Return (x, y) of the center of cell containing provided text 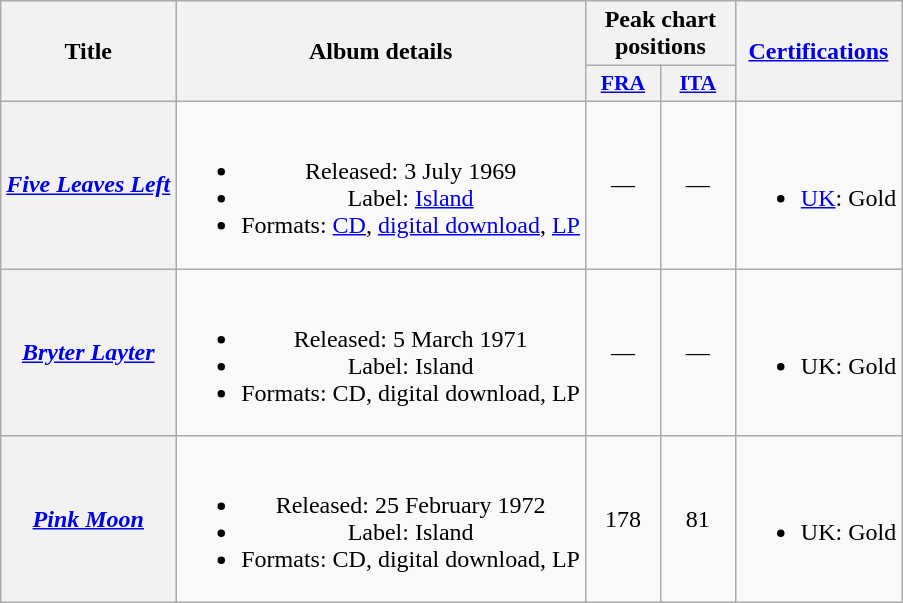
Pink Moon (88, 520)
Title (88, 52)
Released: 5 March 1971Label: Island Formats: CD, digital download, LP (381, 352)
Released: 3 July 1969Label: Island Formats: CD, digital download, LP (381, 184)
Certifications (818, 52)
Peak chart positions (660, 34)
81 (698, 520)
Bryter Layter (88, 352)
178 (622, 520)
Released: 25 February 1972Label: Island Formats: CD, digital download, LP (381, 520)
FRA (622, 84)
Five Leaves Left (88, 184)
ITA (698, 84)
Album details (381, 52)
